Return the [X, Y] coordinate for the center point of the cell that contains the specified text.  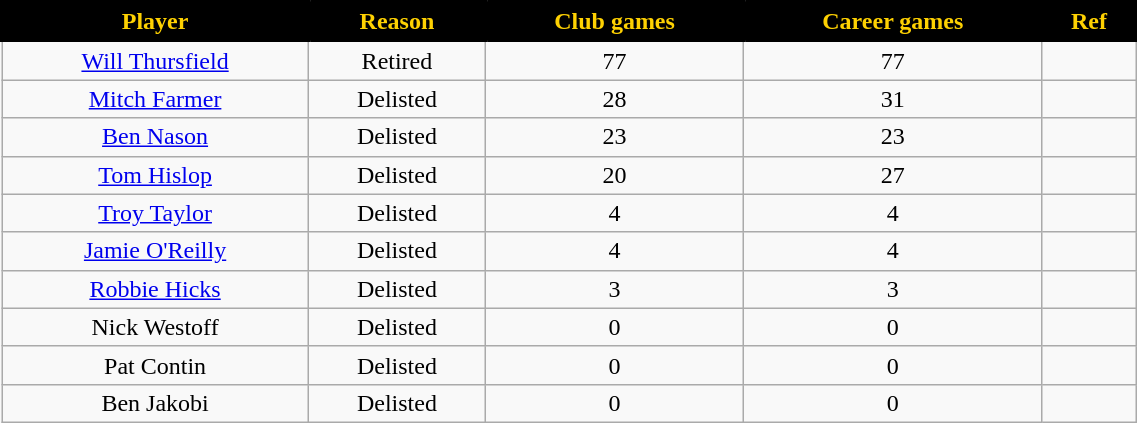
Pat Contin [156, 365]
Jamie O'Reilly [156, 251]
Troy Taylor [156, 213]
Ben Jakobi [156, 403]
Retired [398, 60]
Nick Westoff [156, 327]
31 [893, 99]
27 [893, 175]
20 [614, 175]
Club games [614, 22]
28 [614, 99]
Ben Nason [156, 137]
Will Thursfield [156, 60]
Career games [893, 22]
Robbie Hicks [156, 289]
Player [156, 22]
Ref [1089, 22]
Reason [398, 22]
Mitch Farmer [156, 99]
Tom Hislop [156, 175]
